Determine the [x, y] coordinate at the center of the cell enclosing the given text.  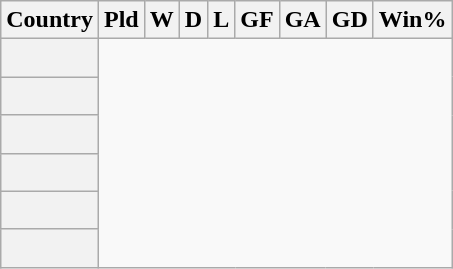
D [193, 20]
Win% [412, 20]
Pld [121, 20]
L [222, 20]
GF [257, 20]
GA [302, 20]
W [162, 20]
GD [350, 20]
Country [50, 20]
